For the text-containing cell, return its midpoint in [X, Y] coordinate format. 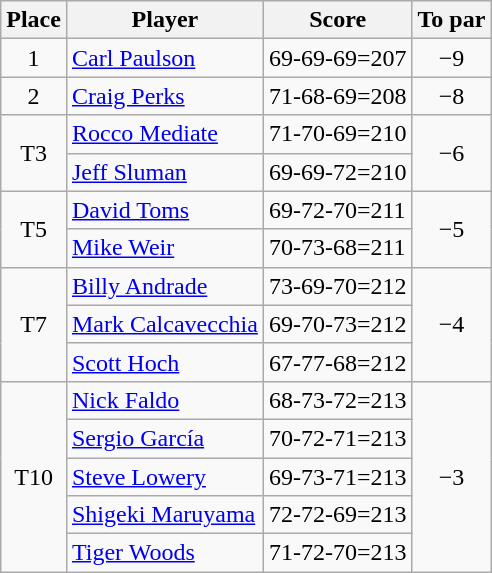
71-72-70=213 [338, 553]
71-68-69=208 [338, 96]
−9 [452, 58]
Shigeki Maruyama [164, 515]
73-69-70=212 [338, 286]
69-72-70=211 [338, 210]
David Toms [164, 210]
69-70-73=212 [338, 324]
T3 [34, 153]
70-73-68=211 [338, 248]
−8 [452, 96]
72-72-69=213 [338, 515]
Steve Lowery [164, 477]
Rocco Mediate [164, 134]
2 [34, 96]
T10 [34, 476]
−4 [452, 324]
Scott Hoch [164, 362]
67-77-68=212 [338, 362]
Tiger Woods [164, 553]
71-70-69=210 [338, 134]
−5 [452, 229]
Billy Andrade [164, 286]
1 [34, 58]
Player [164, 20]
Mark Calcavecchia [164, 324]
Craig Perks [164, 96]
69-69-72=210 [338, 172]
−3 [452, 476]
Mike Weir [164, 248]
Jeff Sluman [164, 172]
Carl Paulson [164, 58]
Score [338, 20]
69-73-71=213 [338, 477]
Place [34, 20]
Sergio García [164, 438]
68-73-72=213 [338, 400]
Nick Faldo [164, 400]
T7 [34, 324]
69-69-69=207 [338, 58]
To par [452, 20]
−6 [452, 153]
70-72-71=213 [338, 438]
T5 [34, 229]
